Search for the cell housing the specified text and yield its [X, Y] center coordinate. 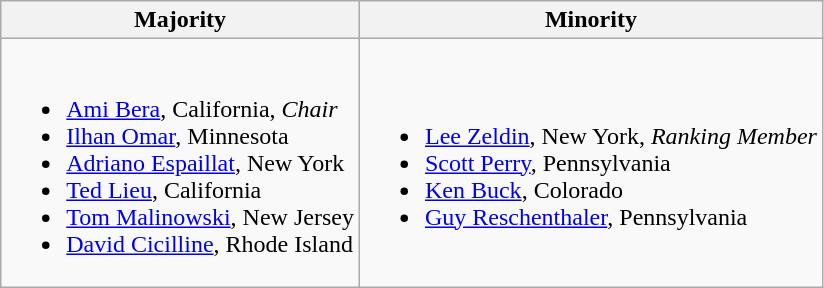
Lee Zeldin, New York, Ranking MemberScott Perry, PennsylvaniaKen Buck, ColoradoGuy Reschenthaler, Pennsylvania [590, 163]
Majority [180, 20]
Minority [590, 20]
